Find where the given text appears and provide that cell's center as (x, y) coordinate. 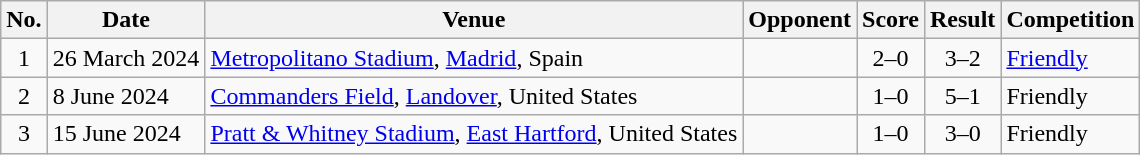
Competition (1070, 20)
Commanders Field, Landover, United States (474, 96)
8 June 2024 (126, 96)
Opponent (800, 20)
Date (126, 20)
Venue (474, 20)
26 March 2024 (126, 58)
3–0 (962, 134)
5–1 (962, 96)
No. (24, 20)
3–2 (962, 58)
2–0 (891, 58)
Pratt & Whitney Stadium, East Hartford, United States (474, 134)
Result (962, 20)
3 (24, 134)
2 (24, 96)
Score (891, 20)
Metropolitano Stadium, Madrid, Spain (474, 58)
15 June 2024 (126, 134)
1 (24, 58)
